Pinpoint the cell where the given text exists, returning its (x, y) midpoint coordinate. 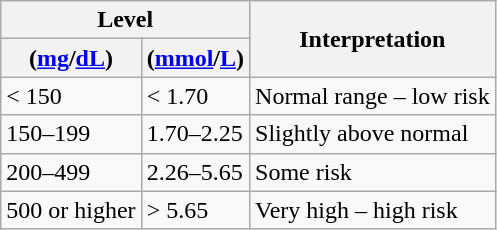
500 or higher (71, 210)
2.26–5.65 (195, 172)
< 150 (71, 96)
Very high – high risk (373, 210)
150–199 (71, 134)
Interpretation (373, 39)
Some risk (373, 172)
(mmol/L) (195, 58)
(mg/dL) (71, 58)
> 5.65 (195, 210)
1.70–2.25 (195, 134)
Normal range – low risk (373, 96)
< 1.70 (195, 96)
Level (126, 20)
200–499 (71, 172)
Slightly above normal (373, 134)
